Capture the cell that displays the provided text and extract its (X, Y) central coordinate. 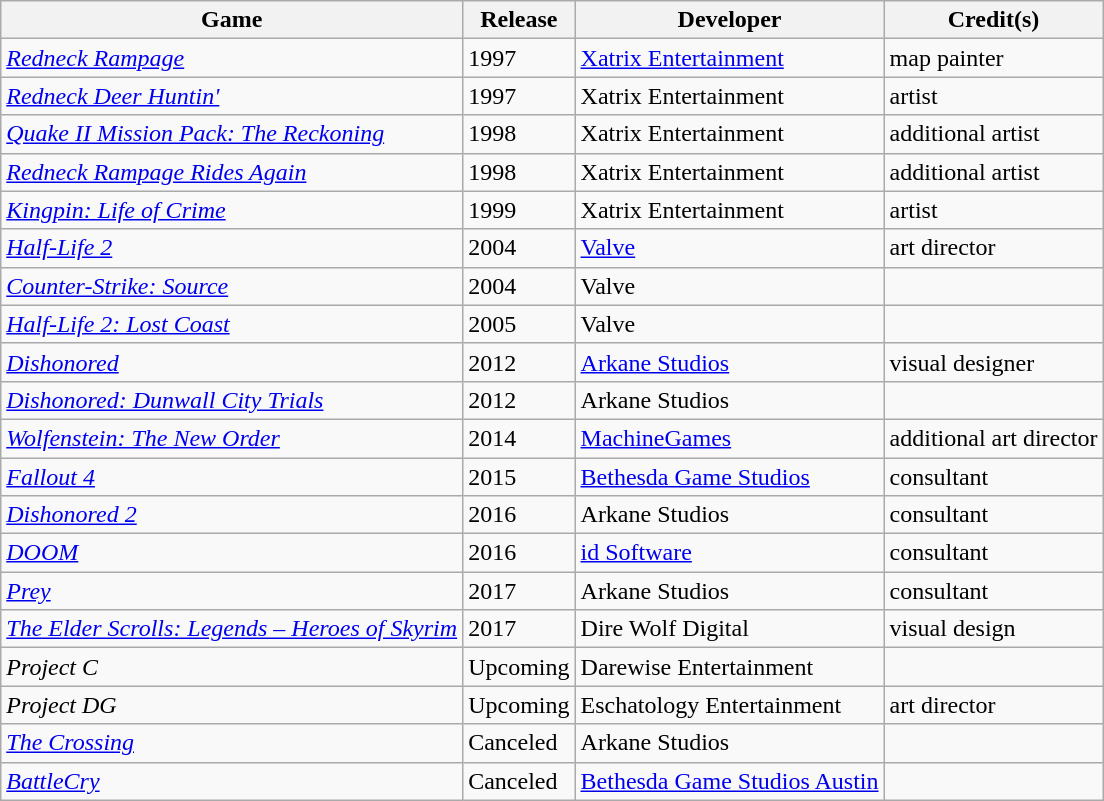
Counter-Strike: Source (232, 286)
Wolfenstein: The New Order (232, 438)
id Software (730, 553)
Darewise Entertainment (730, 667)
1999 (519, 210)
Eschatology Entertainment (730, 705)
visual designer (994, 362)
Dishonored (232, 362)
Redneck Deer Huntin' (232, 96)
2014 (519, 438)
map painter (994, 58)
Quake II Mission Pack: The Reckoning (232, 134)
2015 (519, 477)
DOOM (232, 553)
2005 (519, 324)
visual design (994, 629)
Redneck Rampage (232, 58)
Dire Wolf Digital (730, 629)
Kingpin: Life of Crime (232, 210)
Game (232, 20)
Credit(s) (994, 20)
Dishonored: Dunwall City Trials (232, 400)
The Elder Scrolls: Legends – Heroes of Skyrim (232, 629)
The Crossing (232, 743)
Dishonored 2 (232, 515)
Project DG (232, 705)
Project C (232, 667)
additional art director (994, 438)
Bethesda Game Studios (730, 477)
Release (519, 20)
Redneck Rampage Rides Again (232, 172)
Half-Life 2 (232, 248)
Prey (232, 591)
BattleCry (232, 781)
Bethesda Game Studios Austin (730, 781)
Developer (730, 20)
Fallout 4 (232, 477)
Half-Life 2: Lost Coast (232, 324)
MachineGames (730, 438)
